Identify which cell holds the provided text, then report its [X, Y] central coordinate. 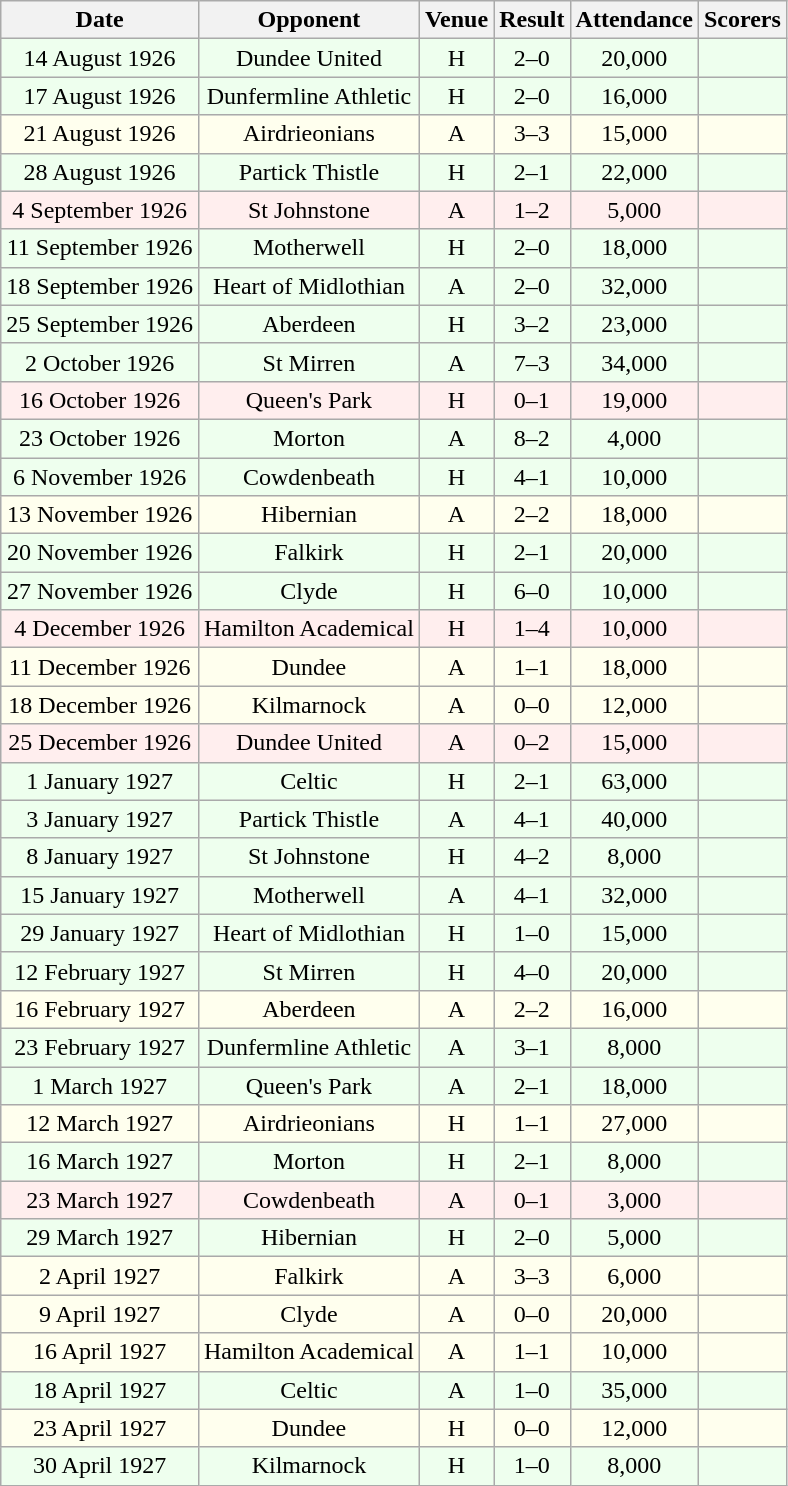
Date [100, 20]
6,000 [634, 1276]
16 February 1927 [100, 1009]
25 December 1926 [100, 743]
25 September 1926 [100, 324]
1–4 [532, 629]
29 January 1927 [100, 933]
20 November 1926 [100, 553]
Venue [456, 20]
8 January 1927 [100, 857]
8–2 [532, 438]
29 March 1927 [100, 1238]
34,000 [634, 362]
19,000 [634, 400]
28 August 1926 [100, 172]
12 March 1927 [100, 1124]
1 March 1927 [100, 1085]
17 August 1926 [100, 96]
2 October 1926 [100, 362]
27,000 [634, 1124]
1 January 1927 [100, 781]
6 November 1926 [100, 477]
21 August 1926 [100, 134]
27 November 1926 [100, 591]
18 December 1926 [100, 705]
16 October 1926 [100, 400]
1–2 [532, 210]
23 March 1927 [100, 1200]
3–1 [532, 1047]
2 April 1927 [100, 1276]
30 April 1927 [100, 1466]
9 April 1927 [100, 1314]
16 April 1927 [100, 1352]
12 February 1927 [100, 971]
23 April 1927 [100, 1428]
Opponent [308, 20]
23 February 1927 [100, 1047]
Attendance [634, 20]
Scorers [742, 20]
4 December 1926 [100, 629]
3–2 [532, 324]
15 January 1927 [100, 895]
18 September 1926 [100, 286]
4 September 1926 [100, 210]
35,000 [634, 1390]
6–0 [532, 591]
3,000 [634, 1200]
16 March 1927 [100, 1162]
18 April 1927 [100, 1390]
14 August 1926 [100, 58]
7–3 [532, 362]
11 September 1926 [100, 248]
40,000 [634, 819]
63,000 [634, 781]
4–2 [532, 857]
22,000 [634, 172]
0–2 [532, 743]
13 November 1926 [100, 515]
3 January 1927 [100, 819]
Result [532, 20]
23,000 [634, 324]
4–0 [532, 971]
11 December 1926 [100, 667]
23 October 1926 [100, 438]
4,000 [634, 438]
